Determine the [X, Y] coordinate at the center of the cell enclosing the given text.  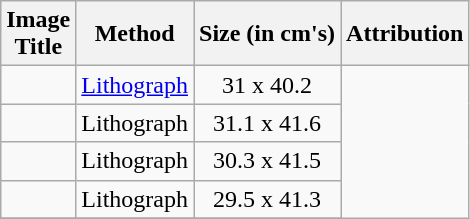
30.3 x 41.5 [268, 161]
31.1 x 41.6 [268, 123]
29.5 x 41.3 [268, 199]
Attribution [405, 34]
Size (in cm's) [268, 34]
31 x 40.2 [268, 85]
ImageTitle [38, 34]
Method [135, 34]
